From the cell containing the given text, extract its center point as [x, y] coordinate. 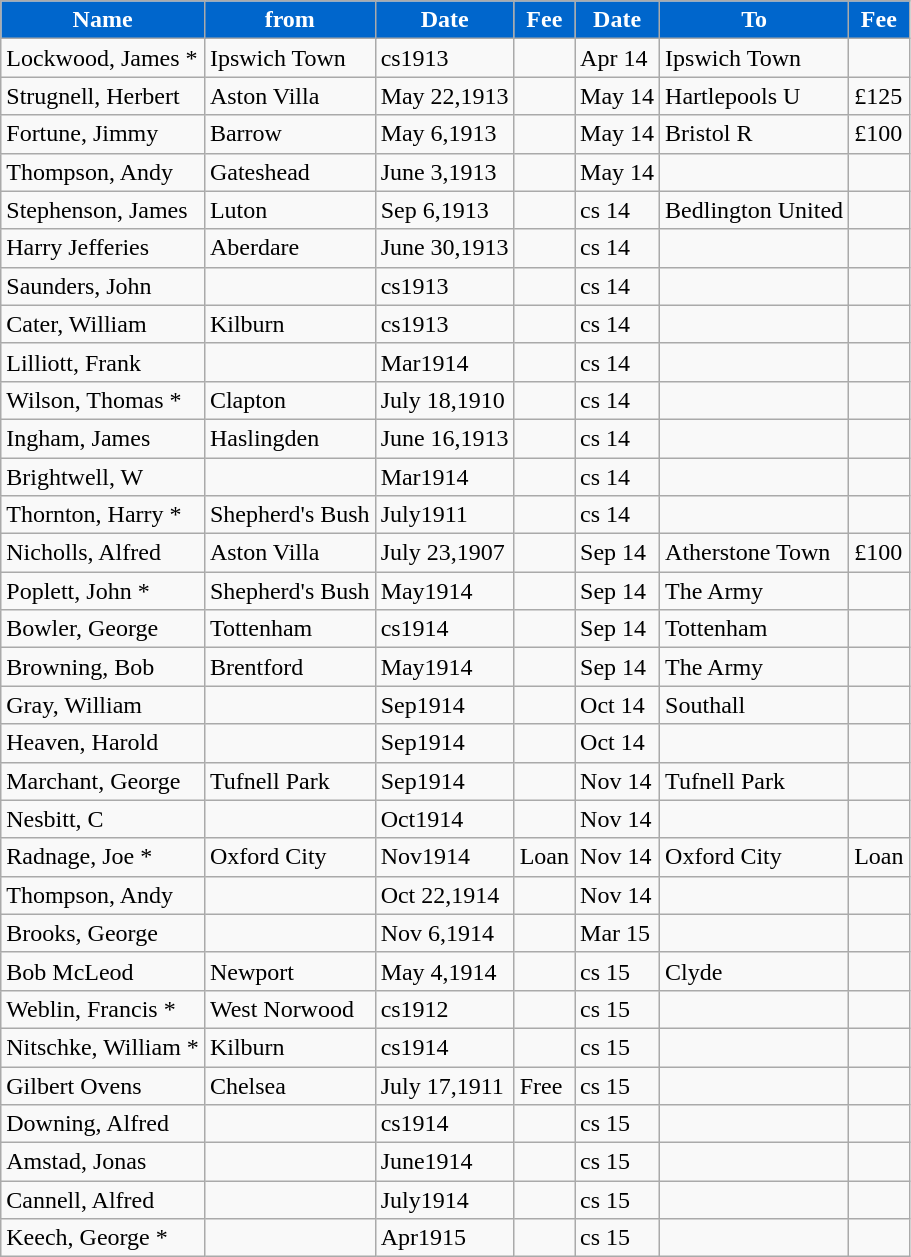
Nov1914 [444, 857]
May 4,1914 [444, 971]
Heaven, Harold [103, 743]
Haslingden [290, 438]
Ingham, James [103, 438]
May 22,1913 [444, 96]
Oct1914 [444, 819]
Luton [290, 210]
cs1912 [444, 1009]
Bedlington United [754, 210]
Nicholls, Alfred [103, 553]
June 3,1913 [444, 172]
Barrow [290, 134]
Brightwell, W [103, 477]
Clyde [754, 971]
Southall [754, 705]
July1911 [444, 515]
July1914 [444, 1200]
Brentford [290, 667]
Gateshead [290, 172]
July 23,1907 [444, 553]
Browning, Bob [103, 667]
Apr1915 [444, 1238]
Sep 6,1913 [444, 210]
Mar 15 [618, 933]
Stephenson, James [103, 210]
Apr 14 [618, 58]
Weblin, Francis * [103, 1009]
Bristol R [754, 134]
Marchant, George [103, 781]
June 30,1913 [444, 248]
July 18,1910 [444, 400]
Poplett, John * [103, 591]
Aberdare [290, 248]
Wilson, Thomas * [103, 400]
Saunders, John [103, 286]
Cannell, Alfred [103, 1200]
Oct 22,1914 [444, 895]
Gray, William [103, 705]
Brooks, George [103, 933]
Free [544, 1085]
Radnage, Joe * [103, 857]
May 6,1913 [444, 134]
West Norwood [290, 1009]
Amstad, Jonas [103, 1162]
Fortune, Jimmy [103, 134]
To [754, 20]
Keech, George * [103, 1238]
Newport [290, 971]
Nov 6,1914 [444, 933]
Cater, William [103, 324]
Thornton, Harry * [103, 515]
Downing, Alfred [103, 1124]
Bowler, George [103, 629]
Clapton [290, 400]
from [290, 20]
Lockwood, James * [103, 58]
Strugnell, Herbert [103, 96]
Gilbert Ovens [103, 1085]
Name [103, 20]
June1914 [444, 1162]
Nesbitt, C [103, 819]
Atherstone Town [754, 553]
Harry Jefferies [103, 248]
Chelsea [290, 1085]
£125 [879, 96]
June 16,1913 [444, 438]
Hartlepools U [754, 96]
Nitschke, William * [103, 1047]
July 17,1911 [444, 1085]
Lilliott, Frank [103, 362]
Bob McLeod [103, 971]
